Detect which cell encompasses the target text, then output its (X, Y) center coordinate. 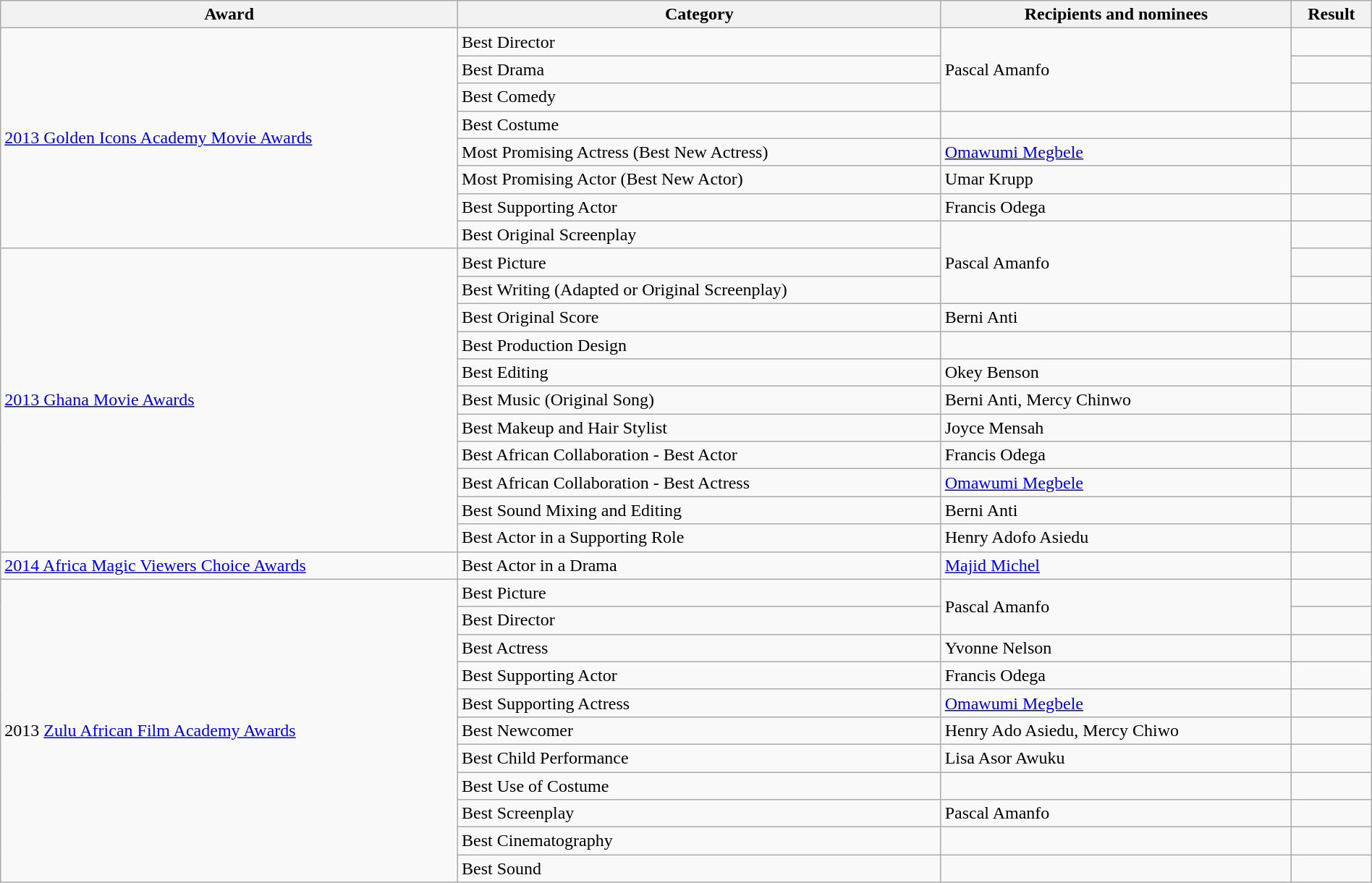
Berni Anti, Mercy Chinwo (1116, 400)
Best Makeup and Hair Stylist (700, 428)
Best Editing (700, 373)
Result (1331, 14)
Henry Ado Asiedu, Mercy Chiwo (1116, 730)
2013 Zulu African Film Academy Awards (229, 731)
Best Actress (700, 648)
Best Drama (700, 69)
Best Sound Mixing and Editing (700, 510)
Most Promising Actor (Best New Actor) (700, 179)
Best Child Performance (700, 758)
Yvonne Nelson (1116, 648)
Best Music (Original Song) (700, 400)
Best Sound (700, 869)
2014 Africa Magic Viewers Choice Awards (229, 565)
Best Newcomer (700, 730)
Best African Collaboration - Best Actor (700, 455)
Best Actor in a Drama (700, 565)
Okey Benson (1116, 373)
Best Costume (700, 124)
Majid Michel (1116, 565)
Best Production Design (700, 345)
Best Cinematography (700, 841)
Most Promising Actress (Best New Actress) (700, 152)
Best Original Screenplay (700, 235)
Henry Adofo Asiedu (1116, 538)
Recipients and nominees (1116, 14)
Umar Krupp (1116, 179)
Best Supporting Actress (700, 703)
Lisa Asor Awuku (1116, 758)
Best Writing (Adapted or Original Screenplay) (700, 290)
Category (700, 14)
Best Original Score (700, 317)
2013 Ghana Movie Awards (229, 400)
Best Screenplay (700, 814)
Best Comedy (700, 97)
Joyce Mensah (1116, 428)
Best African Collaboration - Best Actress (700, 483)
Best Actor in a Supporting Role (700, 538)
Best Use of Costume (700, 785)
2013 Golden Icons Academy Movie Awards (229, 138)
Award (229, 14)
